Search for the cell housing the specified text and yield its [x, y] center coordinate. 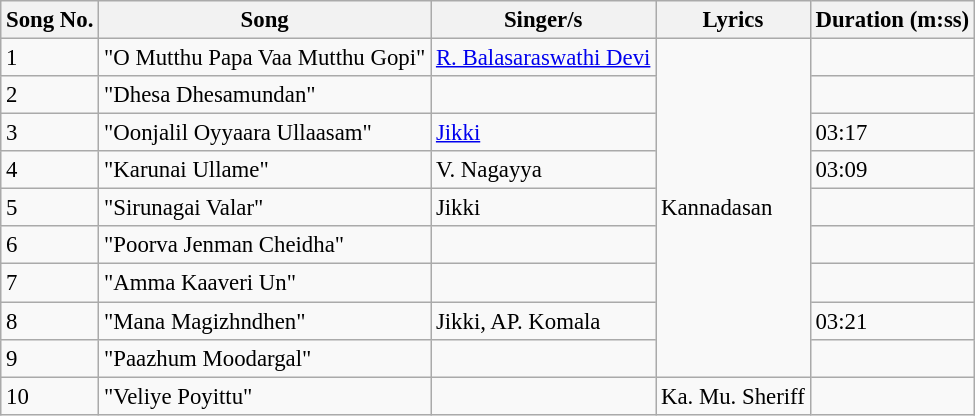
8 [50, 321]
Lyrics [733, 20]
"Oonjalil Oyyaara Ullaasam" [265, 133]
2 [50, 95]
"Poorva Jenman Cheidha" [265, 245]
10 [50, 396]
7 [50, 283]
5 [50, 208]
Duration (m:ss) [892, 20]
"Amma Kaaveri Un" [265, 283]
"Dhesa Dhesamundan" [265, 95]
Song No. [50, 20]
Song [265, 20]
"Veliye Poyittu" [265, 396]
"Paazhum Moodargal" [265, 358]
Singer/s [544, 20]
1 [50, 58]
Ka. Mu. Sheriff [733, 396]
"Sirunagai Valar" [265, 208]
9 [50, 358]
Kannadasan [733, 208]
"Karunai Ullame" [265, 170]
03:09 [892, 170]
Jikki, AP. Komala [544, 321]
R. Balasaraswathi Devi [544, 58]
4 [50, 170]
3 [50, 133]
03:21 [892, 321]
V. Nagayya [544, 170]
03:17 [892, 133]
6 [50, 245]
"O Mutthu Papa Vaa Mutthu Gopi" [265, 58]
"Mana Magizhndhen" [265, 321]
